Return the (X, Y) coordinate for the center point of the cell that contains the specified text.  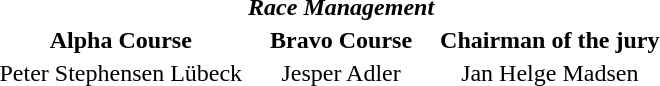
Bravo Course (342, 40)
